Search for the cell housing the specified text and yield its (X, Y) center coordinate. 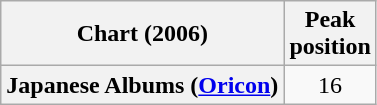
Peakposition (330, 34)
Japanese Albums (Oricon) (142, 85)
16 (330, 85)
Chart (2006) (142, 34)
